Search for the cell housing the specified text and yield its (X, Y) center coordinate. 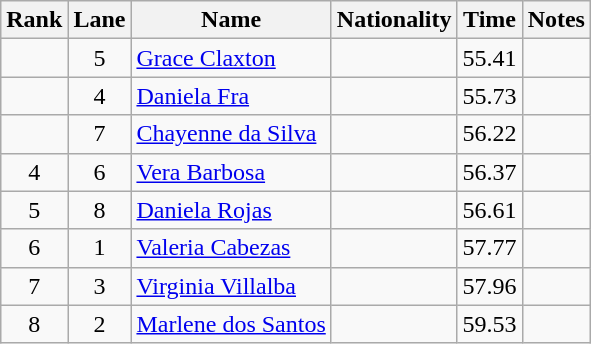
Daniela Fra (231, 96)
Virginia Villalba (231, 286)
57.96 (490, 286)
56.61 (490, 210)
2 (100, 324)
Rank (34, 20)
3 (100, 286)
59.53 (490, 324)
56.37 (490, 172)
Daniela Rojas (231, 210)
Time (490, 20)
55.73 (490, 96)
Valeria Cabezas (231, 248)
Marlene dos Santos (231, 324)
Name (231, 20)
Notes (556, 20)
55.41 (490, 58)
Grace Claxton (231, 58)
Nationality (394, 20)
Chayenne da Silva (231, 134)
Lane (100, 20)
Vera Barbosa (231, 172)
56.22 (490, 134)
1 (100, 248)
57.77 (490, 248)
